For the text-containing cell, return its midpoint in (x, y) coordinate format. 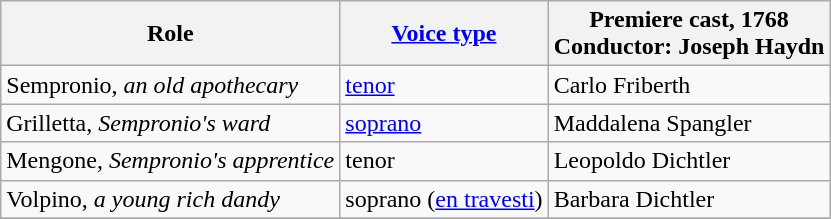
Grilletta, Sempronio's ward (170, 123)
Role (170, 34)
Carlo Friberth (689, 85)
soprano (en travesti) (444, 199)
soprano (444, 123)
Volpino, a young rich dandy (170, 199)
Voice type (444, 34)
Maddalena Spangler (689, 123)
Barbara Dichtler (689, 199)
Mengone, Sempronio's apprentice (170, 161)
Leopoldo Dichtler (689, 161)
Sempronio, an old apothecary (170, 85)
Premiere cast, 1768Conductor: Joseph Haydn (689, 34)
